Detect which cell encompasses the target text, then output its [X, Y] center coordinate. 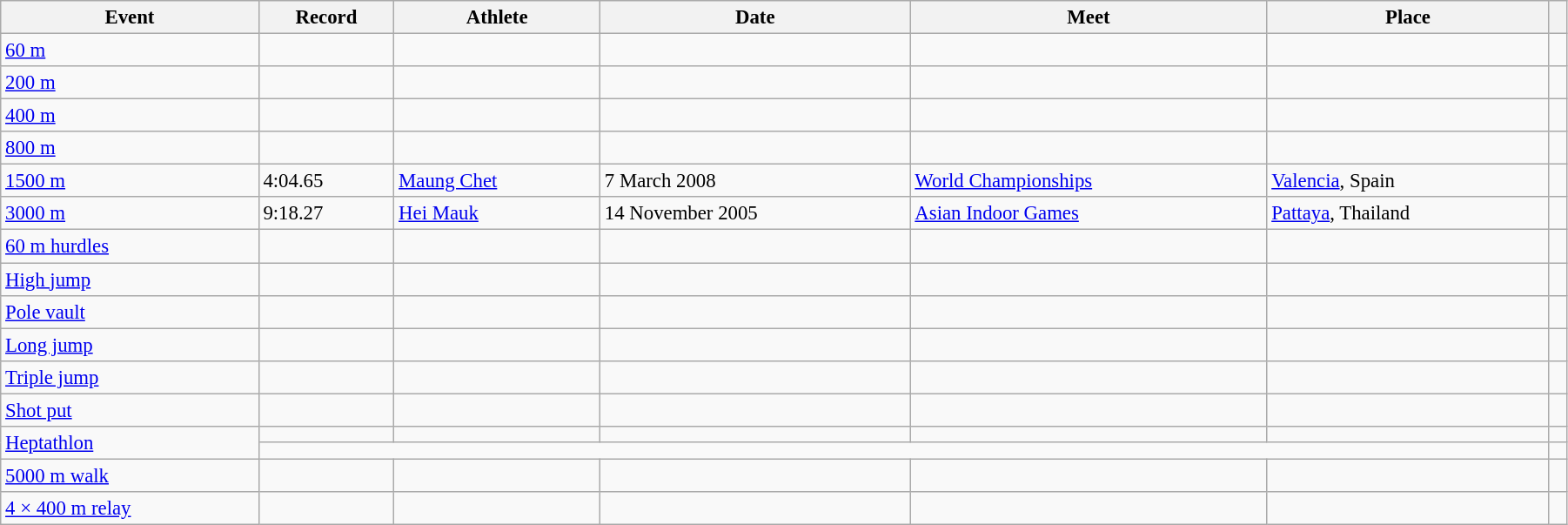
Pattaya, Thailand [1408, 213]
Place [1408, 17]
200 m [130, 83]
Maung Chet [498, 181]
Date [755, 17]
800 m [130, 148]
9:18.27 [326, 213]
4 × 400 m relay [130, 508]
Pole vault [130, 312]
Valencia, Spain [1408, 181]
Event [130, 17]
5000 m walk [130, 475]
Triple jump [130, 377]
Record [326, 17]
World Championships [1089, 181]
Athlete [498, 17]
400 m [130, 116]
1500 m [130, 181]
Hei Mauk [498, 213]
60 m hurdles [130, 246]
7 March 2008 [755, 181]
3000 m [130, 213]
High jump [130, 279]
60 m [130, 50]
Long jump [130, 345]
Meet [1089, 17]
14 November 2005 [755, 213]
Asian Indoor Games [1089, 213]
4:04.65 [326, 181]
Shot put [130, 410]
Heptathlon [130, 443]
